Output the (X, Y) coordinate of the center of the cell containing the given text.  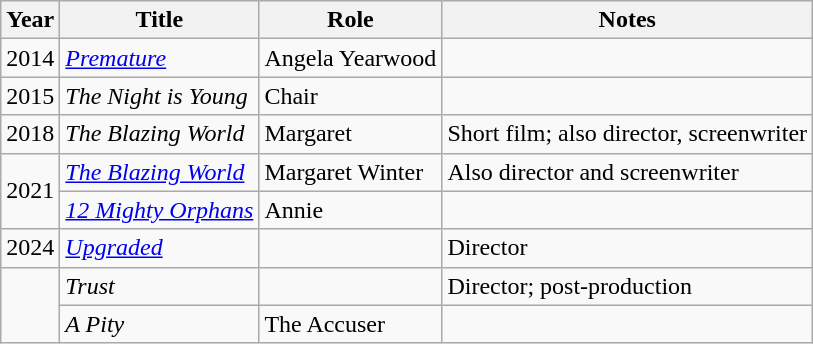
2024 (30, 248)
Angela Yearwood (350, 58)
Short film; also director, screenwriter (628, 134)
Notes (628, 20)
Director (628, 248)
Year (30, 20)
2014 (30, 58)
12 Mighty Orphans (160, 210)
Premature (160, 58)
2018 (30, 134)
Margaret Winter (350, 172)
Director; post-production (628, 286)
The Accuser (350, 324)
Chair (350, 96)
2015 (30, 96)
2021 (30, 191)
A Pity (160, 324)
Trust (160, 286)
Title (160, 20)
Margaret (350, 134)
Annie (350, 210)
Upgraded (160, 248)
The Night is Young (160, 96)
Also director and screenwriter (628, 172)
Role (350, 20)
